Determine the [X, Y] coordinate at the center of the cell enclosing the given text.  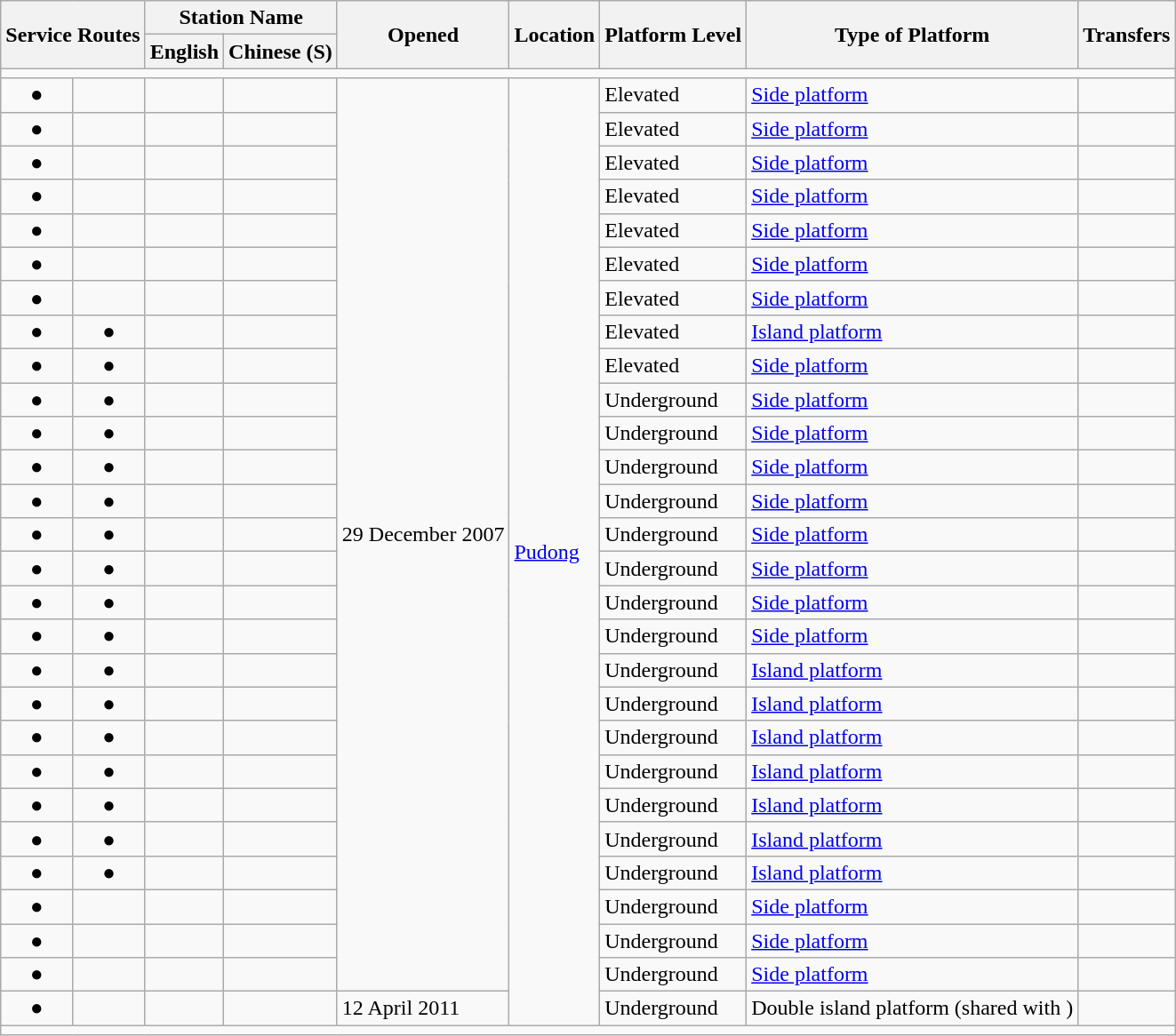
English [184, 52]
Platform Level [674, 35]
Transfers [1127, 35]
12 April 2011 [423, 1008]
Type of Platform [912, 35]
Double island platform (shared with ) [912, 1008]
29 December 2007 [423, 535]
Location [555, 35]
Service Routes [73, 35]
Chinese (S) [281, 52]
Opened [423, 35]
Station Name [241, 18]
Pudong [555, 552]
